Locate the cell with the specified text and output its (x, y) center coordinate. 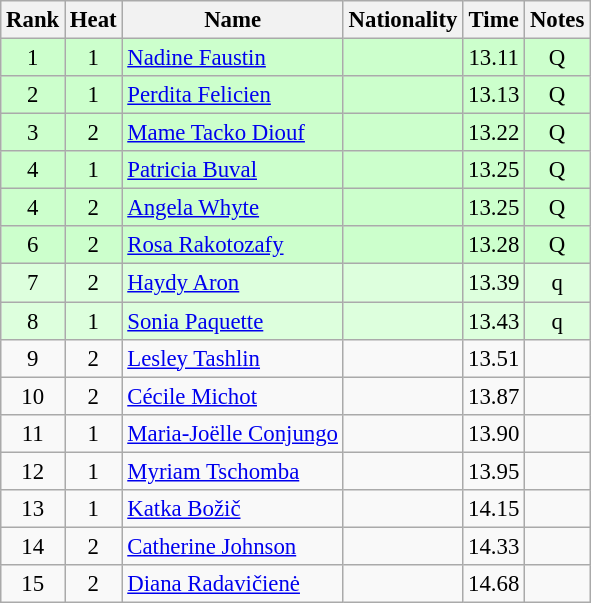
Rank (33, 20)
Nadine Faustin (232, 58)
9 (33, 358)
Notes (558, 20)
13.95 (494, 471)
15 (33, 584)
13.13 (494, 95)
Maria-Joëlle Conjungo (232, 433)
Time (494, 20)
13.51 (494, 358)
Name (232, 20)
Angela Whyte (232, 208)
Rosa Rakotozafy (232, 245)
Perdita Felicien (232, 95)
14.15 (494, 509)
13.43 (494, 321)
7 (33, 283)
Heat (94, 20)
12 (33, 471)
Diana Radavičienė (232, 584)
8 (33, 321)
3 (33, 133)
Lesley Tashlin (232, 358)
Haydy Aron (232, 283)
13.39 (494, 283)
Katka Božič (232, 509)
13.22 (494, 133)
6 (33, 245)
13.90 (494, 433)
14.68 (494, 584)
Sonia Paquette (232, 321)
13.11 (494, 58)
13.87 (494, 396)
13 (33, 509)
11 (33, 433)
Catherine Johnson (232, 546)
Cécile Michot (232, 396)
Myriam Tschomba (232, 471)
14 (33, 546)
Patricia Buval (232, 170)
13.28 (494, 245)
Nationality (402, 20)
14.33 (494, 546)
Mame Tacko Diouf (232, 133)
10 (33, 396)
